Extract the (X, Y) coordinate from the center of the cell holding the provided text.  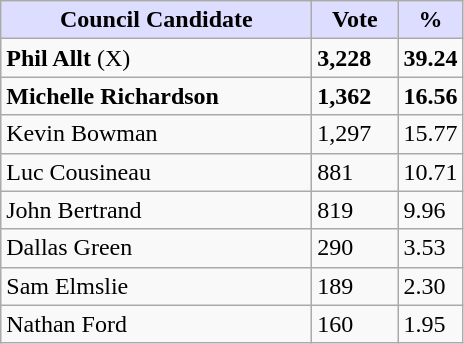
15.77 (430, 134)
1,297 (355, 134)
39.24 (430, 58)
John Bertrand (156, 210)
Council Candidate (156, 20)
Michelle Richardson (156, 96)
Luc Cousineau (156, 172)
160 (355, 324)
1,362 (355, 96)
Nathan Ford (156, 324)
189 (355, 286)
2.30 (430, 286)
1.95 (430, 324)
3,228 (355, 58)
Sam Elmslie (156, 286)
% (430, 20)
Dallas Green (156, 248)
Kevin Bowman (156, 134)
819 (355, 210)
290 (355, 248)
3.53 (430, 248)
16.56 (430, 96)
9.96 (430, 210)
10.71 (430, 172)
881 (355, 172)
Phil Allt (X) (156, 58)
Vote (355, 20)
